Extract the [X, Y] coordinate from the center of the cell holding the provided text.  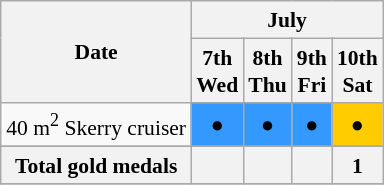
8thThu [268, 70]
1 [358, 164]
40 m2 Skerry cruiser [96, 124]
10thSat [358, 70]
7thWed [217, 70]
9thFri [312, 70]
Date [96, 52]
Total gold medals [96, 164]
July [287, 20]
